Provide the (X, Y) coordinate of the cell's center where the given text is located.  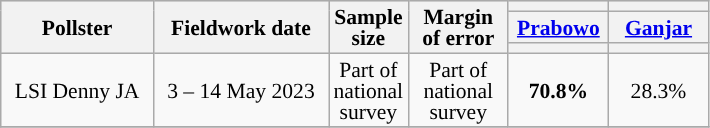
70.8% (558, 90)
Ganjar (658, 27)
Sample size (368, 27)
LSI Denny JA (78, 90)
Fieldwork date (240, 27)
28.3% (658, 90)
Pollster (78, 27)
3 – 14 May 2023 (240, 90)
Margin of error (458, 27)
Prabowo (558, 27)
